Determine the (x, y) coordinate at the center of the cell enclosing the given text.  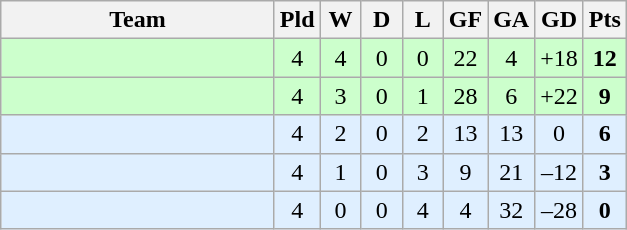
22 (465, 58)
21 (512, 172)
Pts (604, 20)
+22 (560, 96)
32 (512, 210)
GD (560, 20)
28 (465, 96)
GA (512, 20)
12 (604, 58)
W (340, 20)
+18 (560, 58)
–28 (560, 210)
GF (465, 20)
–12 (560, 172)
L (422, 20)
Team (138, 20)
D (382, 20)
Pld (297, 20)
